Scan for the cell matching the given text and deliver its [X, Y] coordinate at center. 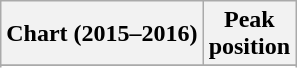
Chart (2015–2016) [102, 34]
Peak position [249, 34]
